Identify which cell holds the provided text, then report its [x, y] central coordinate. 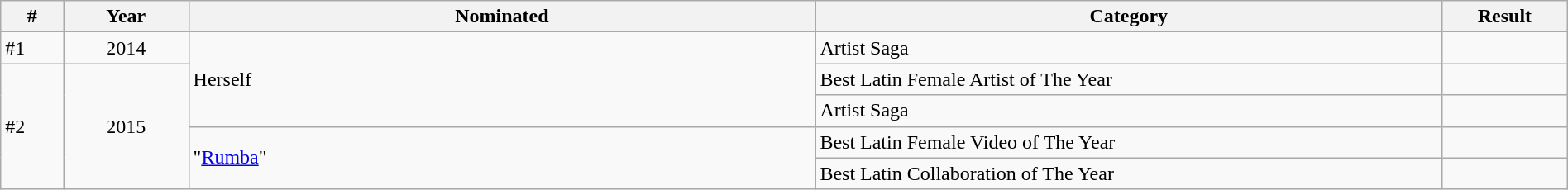
# [32, 17]
Result [1505, 17]
Best Latin Female Video of The Year [1129, 142]
"Rumba" [502, 158]
Nominated [502, 17]
#1 [32, 48]
2014 [126, 48]
Category [1129, 17]
2015 [126, 126]
Best Latin Female Artist of The Year [1129, 79]
Best Latin Collaboration of The Year [1129, 173]
Year [126, 17]
Herself [502, 79]
#2 [32, 126]
